Output the (X, Y) coordinate of the center of the cell containing the given text.  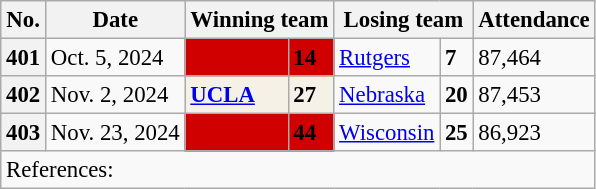
44 (311, 133)
402 (24, 95)
No. (24, 20)
87,453 (534, 95)
Nov. 23, 2024 (116, 133)
Oct. 5, 2024 (116, 58)
401 (24, 58)
25 (456, 133)
Nov. 2, 2024 (116, 95)
Attendance (534, 20)
Wisconsin (387, 133)
14 (311, 58)
87,464 (534, 58)
86,923 (534, 133)
UCLA (236, 95)
403 (24, 133)
Date (116, 20)
References: (298, 170)
Winning team (260, 20)
27 (311, 95)
Rutgers (387, 58)
Nebraska (387, 95)
20 (456, 95)
7 (456, 58)
Losing team (404, 20)
